From the cell containing the given text, extract its center point as (x, y) coordinate. 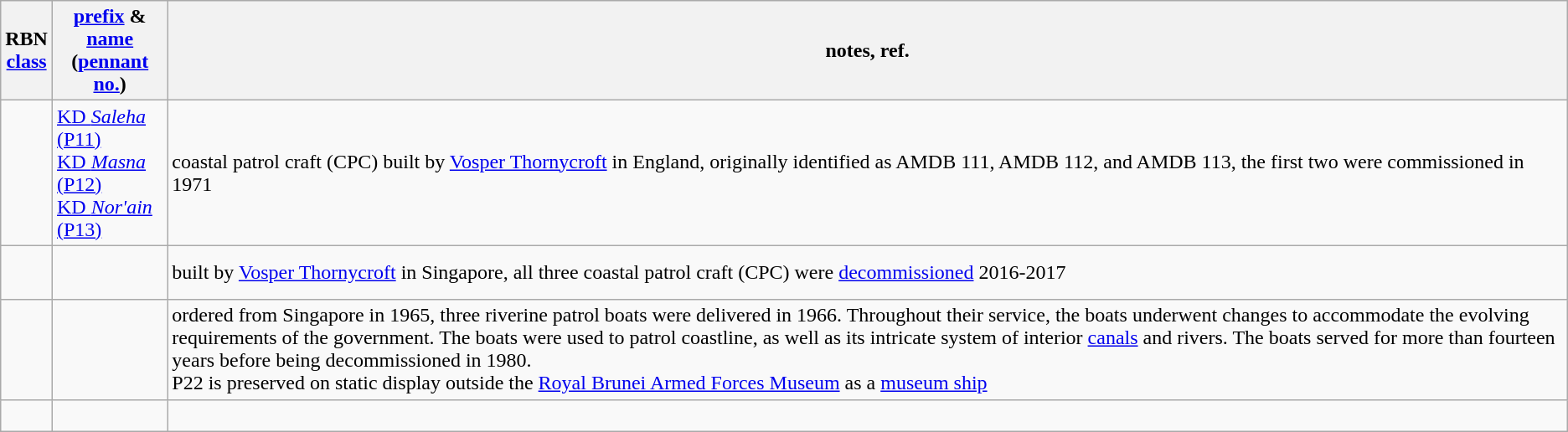
built by Vosper Thornycroft in Singapore, all three coastal patrol craft (CPC) were decommissioned 2016-2017 (868, 273)
KD Saleha (P11)KD Masna (P12)KD Nor'ain (P13) (109, 172)
RBNclass (27, 50)
notes, ref. (868, 50)
prefix & name(pennant no.) (109, 50)
